Determine the (x, y) coordinate at the center of the cell enclosing the given text.  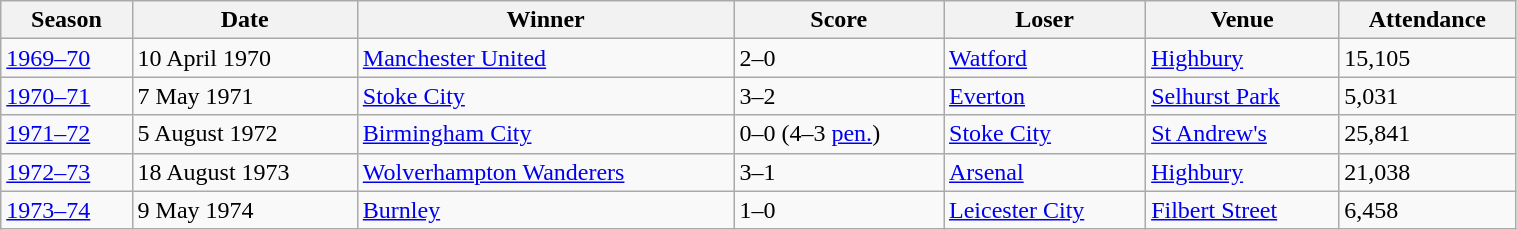
18 August 1973 (244, 172)
Birmingham City (546, 134)
Venue (1242, 20)
25,841 (1428, 134)
21,038 (1428, 172)
Watford (1045, 58)
1972–73 (66, 172)
Attendance (1428, 20)
2–0 (839, 58)
Everton (1045, 96)
9 May 1974 (244, 210)
St Andrew's (1242, 134)
Manchester United (546, 58)
3–1 (839, 172)
Loser (1045, 20)
1969–70 (66, 58)
Arsenal (1045, 172)
Selhurst Park (1242, 96)
Filbert Street (1242, 210)
Winner (546, 20)
0–0 (4–3 pen.) (839, 134)
5,031 (1428, 96)
5 August 1972 (244, 134)
1–0 (839, 210)
1971–72 (66, 134)
10 April 1970 (244, 58)
Burnley (546, 210)
Wolverhampton Wanderers (546, 172)
1973–74 (66, 210)
Season (66, 20)
15,105 (1428, 58)
7 May 1971 (244, 96)
Leicester City (1045, 210)
Score (839, 20)
6,458 (1428, 210)
Date (244, 20)
3–2 (839, 96)
1970–71 (66, 96)
